Detect which cell encompasses the target text, then output its (x, y) center coordinate. 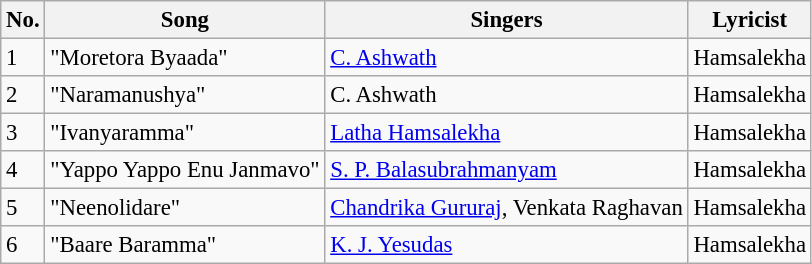
K. J. Yesudas (506, 245)
Song (185, 20)
"Ivanyaramma" (185, 133)
3 (23, 133)
Latha Hamsalekha (506, 133)
Lyricist (750, 20)
No. (23, 20)
2 (23, 95)
"Yappo Yappo Enu Janmavo" (185, 170)
4 (23, 170)
1 (23, 58)
"Baare Baramma" (185, 245)
Singers (506, 20)
"Moretora Byaada" (185, 58)
"Naramanushya" (185, 95)
S. P. Balasubrahmanyam (506, 170)
"Neenolidare" (185, 208)
5 (23, 208)
Chandrika Gururaj, Venkata Raghavan (506, 208)
6 (23, 245)
